From the cell containing the given text, extract its center point as [x, y] coordinate. 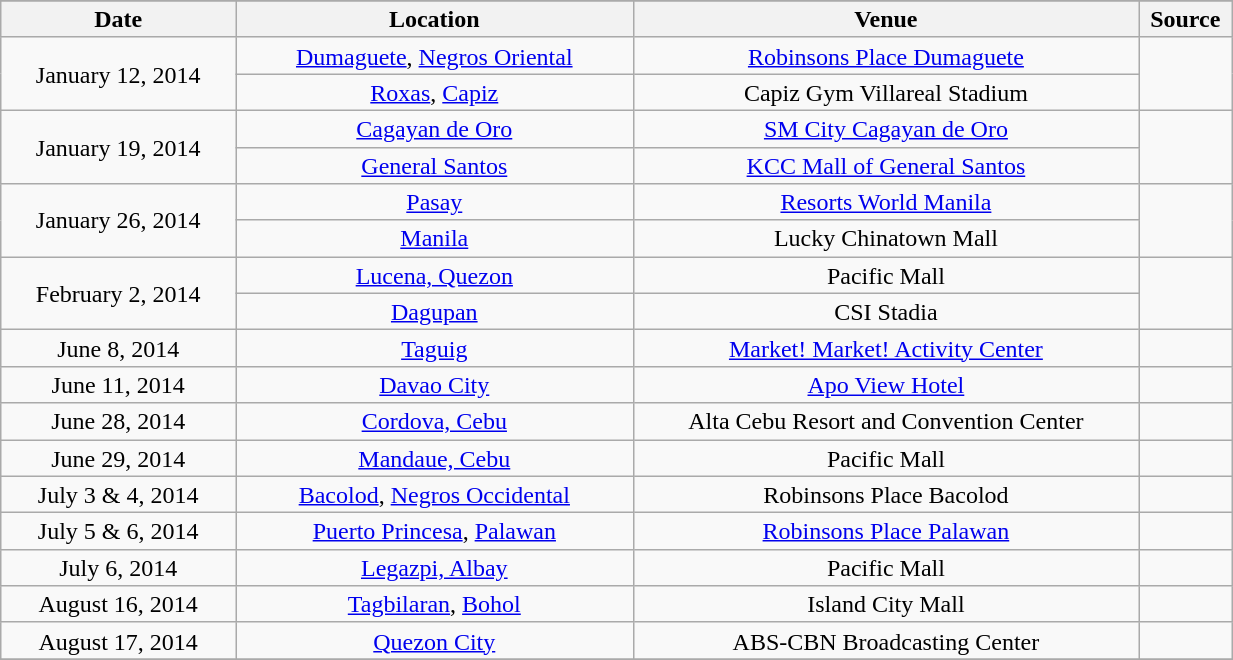
February 2, 2014 [118, 294]
Manila [434, 238]
June 11, 2014 [118, 384]
General Santos [434, 166]
June 28, 2014 [118, 422]
Robinsons Place Dumaguete [886, 56]
July 3 & 4, 2014 [118, 494]
January 26, 2014 [118, 220]
Lucky Chinatown Mall [886, 238]
January 19, 2014 [118, 146]
Mandaue, Cebu [434, 458]
January 12, 2014 [118, 74]
Legazpi, Albay [434, 568]
July 5 & 6, 2014 [118, 532]
Taguig [434, 348]
June 8, 2014 [118, 348]
Pasay [434, 202]
Island City Mall [886, 604]
KCC Mall of General Santos [886, 166]
Lucena, Quezon [434, 276]
July 6, 2014 [118, 568]
Capiz Gym Villareal Stadium [886, 92]
Bacolod, Negros Occidental [434, 494]
Tagbilaran, Bohol [434, 604]
Apo View Hotel [886, 384]
June 29, 2014 [118, 458]
Dagupan [434, 312]
Cordova, Cebu [434, 422]
Quezon City [434, 640]
Robinsons Place Bacolod [886, 494]
Venue [886, 20]
Resorts World Manila [886, 202]
CSI Stadia [886, 312]
Puerto Princesa, Palawan [434, 532]
ABS-CBN Broadcasting Center [886, 640]
Location [434, 20]
Roxas, Capiz [434, 92]
Davao City [434, 384]
Market! Market! Activity Center [886, 348]
Alta Cebu Resort and Convention Center [886, 422]
August 16, 2014 [118, 604]
Robinsons Place Palawan [886, 532]
Date [118, 20]
August 17, 2014 [118, 640]
Dumaguete, Negros Oriental [434, 56]
Cagayan de Oro [434, 128]
Source [1186, 20]
SM City Cagayan de Oro [886, 128]
